For the text-containing cell, return its midpoint in [x, y] coordinate format. 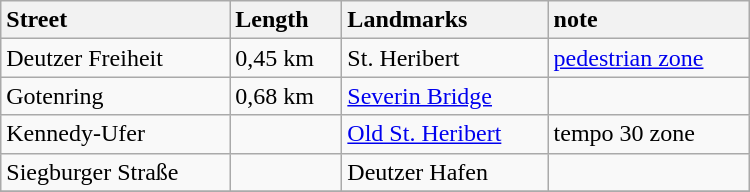
Old St. Heribert [445, 134]
Severin Bridge [445, 96]
Gotenring [116, 96]
St. Heribert [445, 58]
Deutzer Hafen [445, 172]
0,68 km [286, 96]
0,45 km [286, 58]
Kennedy-Ufer [116, 134]
Landmarks [445, 20]
note [648, 20]
Street [116, 20]
Deutzer Freiheit [116, 58]
Length [286, 20]
Siegburger Straße [116, 172]
pedestrian zone [648, 58]
tempo 30 zone [648, 134]
